Pinpoint the cell where the given text exists, returning its [x, y] midpoint coordinate. 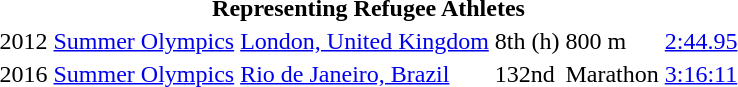
8th (h) [527, 41]
800 m [612, 41]
London, United Kingdom [365, 41]
Summer Olympics [144, 41]
